Return [x, y] of the center of cell containing provided text 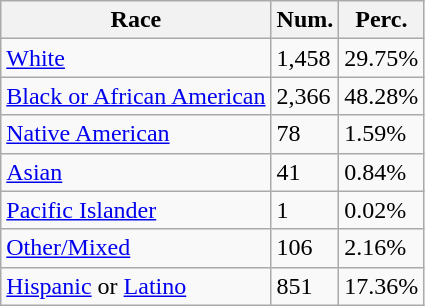
Black or African American [136, 96]
Other/Mixed [136, 248]
White [136, 58]
17.36% [382, 286]
Pacific Islander [136, 210]
106 [305, 248]
0.02% [382, 210]
Hispanic or Latino [136, 286]
2.16% [382, 248]
Asian [136, 172]
78 [305, 134]
48.28% [382, 96]
Race [136, 20]
29.75% [382, 58]
Native American [136, 134]
1,458 [305, 58]
0.84% [382, 172]
Perc. [382, 20]
Num. [305, 20]
1 [305, 210]
41 [305, 172]
2,366 [305, 96]
851 [305, 286]
1.59% [382, 134]
